Locate the cell with the specified text and output its [x, y] center coordinate. 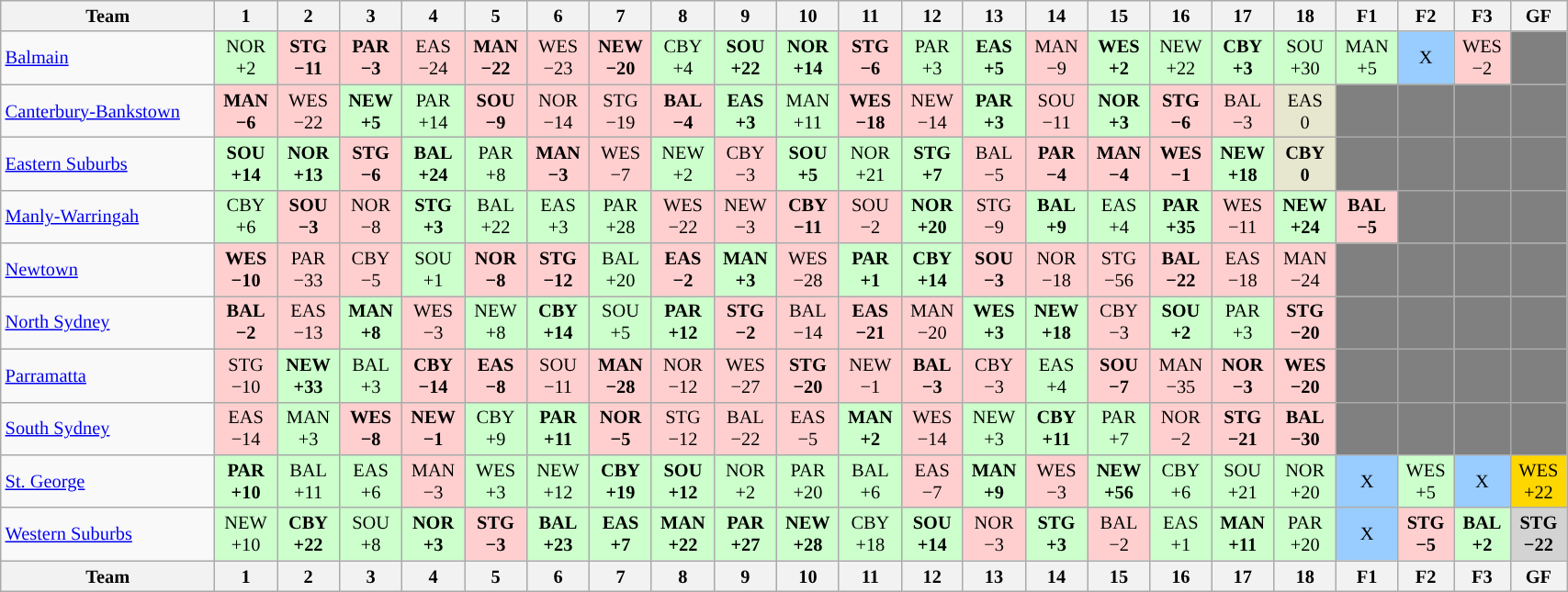
STG−5 [1426, 534]
WES−28 [807, 270]
CBY−11 [807, 217]
BAL+11 [309, 481]
WES−11 [1243, 217]
CBY+4 [682, 58]
PAR+7 [1119, 429]
NOR−18 [1056, 270]
EAS−2 [682, 270]
PAR+12 [682, 322]
MAN+8 [371, 322]
MAN−6 [246, 111]
NEW+12 [558, 481]
SOU+22 [745, 58]
EAS+6 [371, 481]
SOU−2 [870, 217]
Newtown [108, 270]
NOR−2 [1181, 429]
NOR−14 [558, 111]
NEW+2 [682, 163]
STG−3 [496, 534]
EAS+7 [620, 534]
WES+22 [1539, 481]
PAR+8 [496, 163]
NOR+21 [870, 163]
NEW−14 [931, 111]
BAL+9 [1056, 217]
EAS−13 [309, 322]
PAR+1 [870, 270]
EAS−5 [807, 429]
SOU+21 [1243, 481]
NOR+13 [309, 163]
STG−9 [994, 217]
PAR+10 [246, 481]
BAL−4 [682, 111]
NOR+14 [807, 58]
STG−11 [309, 58]
STG−56 [1119, 270]
BAL+23 [558, 534]
EAS+5 [994, 58]
EAS−18 [1243, 270]
WES−14 [931, 429]
NEW+22 [1181, 58]
NEW−3 [745, 217]
PAR+35 [1181, 217]
MAN−24 [1305, 270]
EAS−14 [246, 429]
EAS+1 [1181, 534]
St. George [108, 481]
NEW+56 [1119, 481]
CBY+3 [1243, 58]
Canterbury-Bankstown [108, 111]
WES+5 [1426, 481]
STG−21 [1243, 429]
NEW+28 [807, 534]
MAN−9 [1056, 58]
EAS−24 [434, 58]
SOU+8 [371, 534]
EAS−8 [496, 375]
PAR+11 [558, 429]
MAN−35 [1181, 375]
BAL+24 [434, 163]
MAN−28 [620, 375]
MAN+2 [870, 429]
NEW−20 [620, 58]
EAS−21 [870, 322]
WES−2 [1483, 58]
BAL+6 [870, 481]
WES−18 [870, 111]
Parramatta [108, 375]
MAN−4 [1119, 163]
NEW+8 [496, 322]
Western Suburbs [108, 534]
CBY+19 [620, 481]
SOU−9 [496, 111]
CBY0 [1305, 163]
PAR+28 [620, 217]
WES−7 [620, 163]
NEW+33 [309, 375]
PAR+27 [745, 534]
WES−10 [246, 270]
STG−10 [246, 375]
BAL+20 [620, 270]
STG−2 [745, 322]
MAN+9 [994, 481]
BAL+22 [496, 217]
SOU+2 [1181, 322]
CBY+11 [1056, 429]
SOU+30 [1305, 58]
MAN+5 [1367, 58]
PAR+14 [434, 111]
PAR−4 [1056, 163]
WES+2 [1119, 58]
North Sydney [108, 322]
Balmain [108, 58]
SOU+1 [434, 270]
MAN−20 [931, 322]
CBY−5 [371, 270]
MAN+22 [682, 534]
SOU−7 [1119, 375]
WES−1 [1181, 163]
PAR−33 [309, 270]
Eastern Suburbs [108, 163]
BAL−30 [1305, 429]
MAN−22 [496, 58]
STG−22 [1539, 534]
SOU+12 [682, 481]
CBY+9 [496, 429]
NEW+5 [371, 111]
NEW+24 [1305, 217]
BAL−14 [807, 322]
NOR−5 [620, 429]
CBY+22 [309, 534]
BAL+3 [371, 375]
NEW+10 [246, 534]
BAL+2 [1483, 534]
PAR−3 [371, 58]
STG+7 [931, 163]
WES−8 [371, 429]
WES−27 [745, 375]
WES−20 [1305, 375]
EAS−7 [931, 481]
STG−19 [620, 111]
NEW+3 [994, 429]
CBY+18 [870, 534]
WES−23 [558, 58]
NOR−12 [682, 375]
South Sydney [108, 429]
EAS0 [1305, 111]
Manly-Warringah [108, 217]
CBY−14 [434, 375]
